Return (X, Y) of the center of cell containing provided text 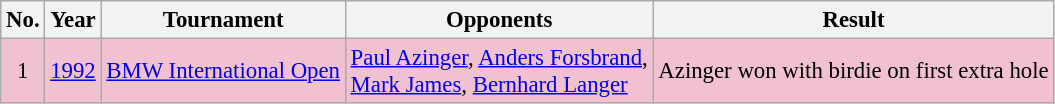
BMW International Open (223, 72)
Azinger won with birdie on first extra hole (854, 72)
Tournament (223, 20)
No. (23, 20)
1 (23, 72)
Year (73, 20)
Result (854, 20)
1992 (73, 72)
Opponents (499, 20)
Paul Azinger, Anders Forsbrand, Mark James, Bernhard Langer (499, 72)
